Scan for the cell matching the given text and deliver its (x, y) coordinate at center. 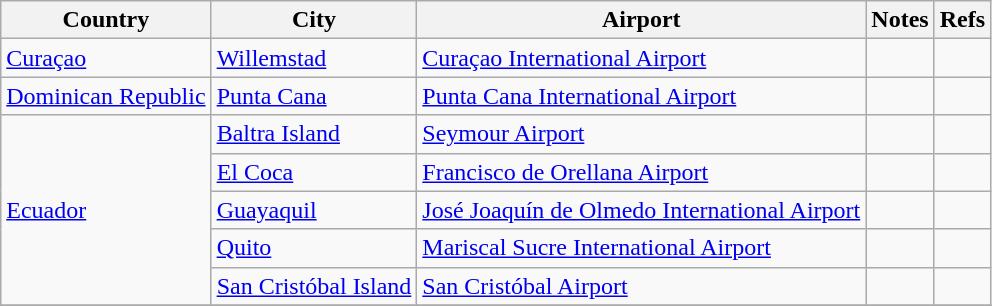
El Coca (314, 172)
Francisco de Orellana Airport (642, 172)
San Cristóbal Airport (642, 286)
Punta Cana International Airport (642, 96)
Quito (314, 248)
Guayaquil (314, 210)
Dominican Republic (106, 96)
San Cristóbal Island (314, 286)
José Joaquín de Olmedo International Airport (642, 210)
Airport (642, 20)
Baltra Island (314, 134)
Mariscal Sucre International Airport (642, 248)
Country (106, 20)
Willemstad (314, 58)
Punta Cana (314, 96)
Curaçao International Airport (642, 58)
Notes (900, 20)
Refs (962, 20)
Ecuador (106, 210)
Curaçao (106, 58)
Seymour Airport (642, 134)
City (314, 20)
